Detect which cell encompasses the target text, then output its (X, Y) center coordinate. 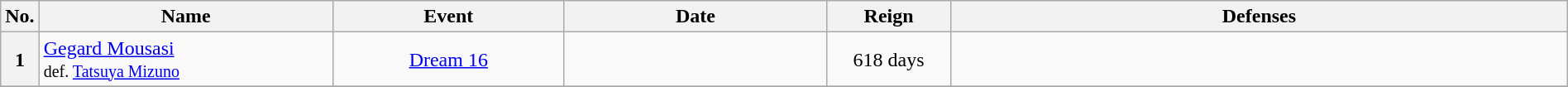
Dream 16 (448, 60)
Defenses (1260, 17)
Name (185, 17)
No. (20, 17)
Event (448, 17)
Reign (889, 17)
Date (695, 17)
Gegard Mousasidef. Tatsuya Mizuno (185, 60)
618 days (889, 60)
1 (20, 60)
